Extract the (X, Y) coordinate from the center of the cell holding the provided text.  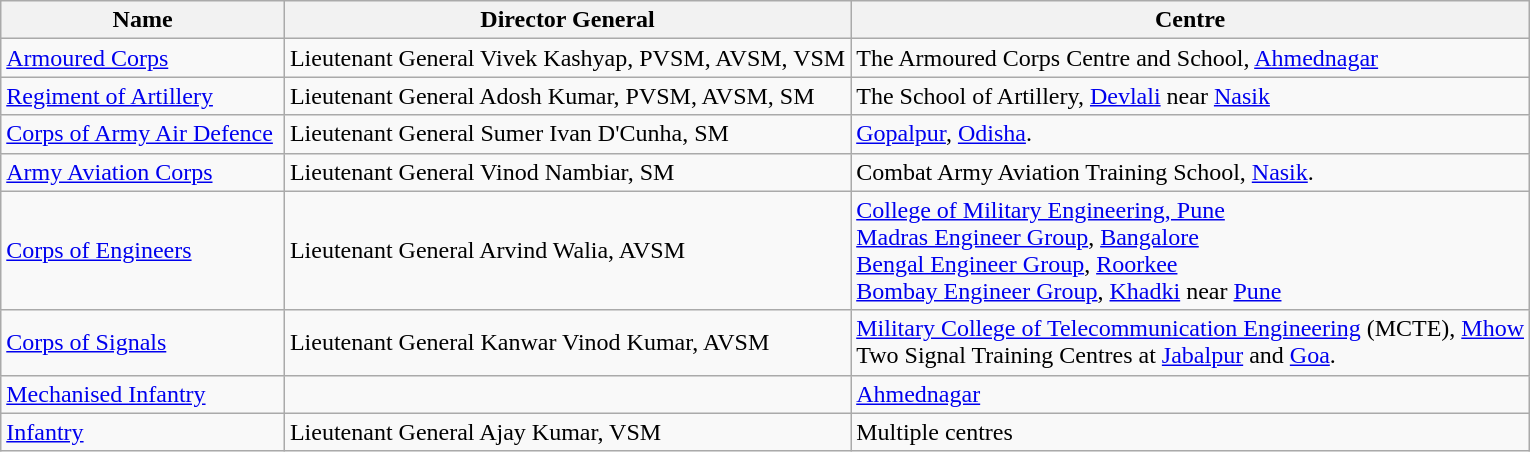
Regiment of Artillery (143, 96)
Infantry (143, 432)
Director General (567, 20)
Lieutenant General Ajay Kumar, VSM (567, 432)
Mechanised Infantry (143, 394)
Multiple centres (1190, 432)
The School of Artillery, Devlali near Nasik (1190, 96)
Gopalpur, Odisha. (1190, 134)
Army Aviation Corps (143, 172)
Lieutenant General Sumer Ivan D'Cunha, SM (567, 134)
Military College of Telecommunication Engineering (MCTE), MhowTwo Signal Training Centres at Jabalpur and Goa. (1190, 342)
Corps of Army Air Defence (143, 134)
The Armoured Corps Centre and School, Ahmednagar (1190, 58)
Lieutenant General Arvind Walia, AVSM (567, 250)
Centre (1190, 20)
Lieutenant General Kanwar Vinod Kumar, AVSM (567, 342)
Corps of Engineers (143, 250)
College of Military Engineering, PuneMadras Engineer Group, BangaloreBengal Engineer Group, RoorkeeBombay Engineer Group, Khadki near Pune (1190, 250)
Lieutenant General Adosh Kumar, PVSM, AVSM, SM (567, 96)
Lieutenant General Vinod Nambiar, SM (567, 172)
Combat Army Aviation Training School, Nasik. (1190, 172)
Corps of Signals (143, 342)
Ahmednagar (1190, 394)
Armoured Corps (143, 58)
Name (143, 20)
Lieutenant General Vivek Kashyap, PVSM, AVSM, VSM (567, 58)
